Detect which cell encompasses the target text, then output its [X, Y] center coordinate. 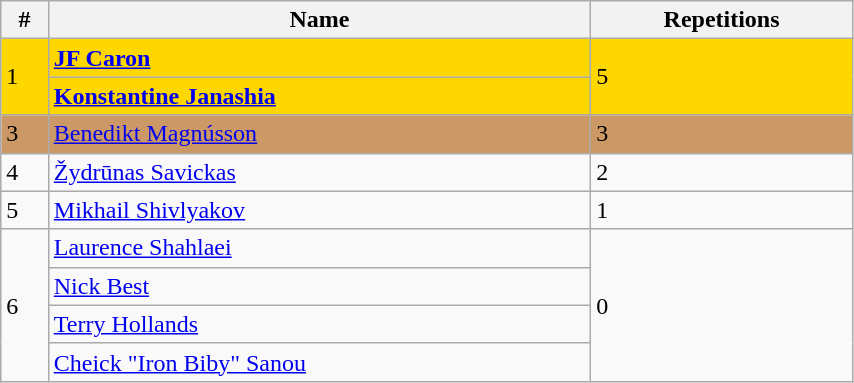
JF Caron [319, 58]
Repetitions [722, 20]
Benedikt Magnússon [319, 134]
6 [25, 305]
Laurence Shahlaei [319, 248]
Terry Hollands [319, 324]
Cheick "Iron Biby" Sanou [319, 362]
Žydrūnas Savickas [319, 172]
Konstantine Janashia [319, 96]
0 [722, 305]
Name [319, 20]
Mikhail Shivlyakov [319, 210]
Nick Best [319, 286]
2 [722, 172]
4 [25, 172]
# [25, 20]
